Search for the cell housing the specified text and yield its [x, y] center coordinate. 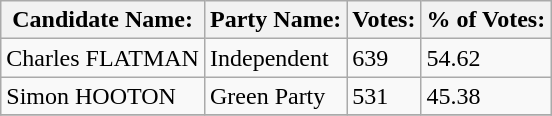
Party Name: [275, 20]
Charles FLATMAN [103, 58]
531 [384, 96]
Candidate Name: [103, 20]
Votes: [384, 20]
639 [384, 58]
Independent [275, 58]
Simon HOOTON [103, 96]
45.38 [486, 96]
54.62 [486, 58]
% of Votes: [486, 20]
Green Party [275, 96]
